Pinpoint the cell where the given text exists, returning its (x, y) midpoint coordinate. 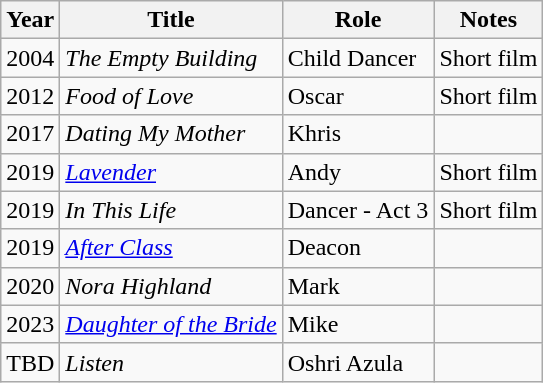
Daughter of the Bride (171, 324)
Nora Highland (171, 286)
2017 (30, 134)
Year (30, 20)
Dating My Mother (171, 134)
Lavender (171, 172)
Role (358, 20)
Mark (358, 286)
Notes (488, 20)
Listen (171, 362)
Oshri Azula (358, 362)
Mike (358, 324)
2023 (30, 324)
2012 (30, 96)
In This Life (171, 210)
TBD (30, 362)
Dancer - Act 3 (358, 210)
2020 (30, 286)
2004 (30, 58)
Deacon (358, 248)
Child Dancer (358, 58)
The Empty Building (171, 58)
Oscar (358, 96)
Title (171, 20)
Food of Love (171, 96)
Andy (358, 172)
Khris (358, 134)
After Class (171, 248)
